Scan for the cell matching the given text and deliver its (x, y) coordinate at center. 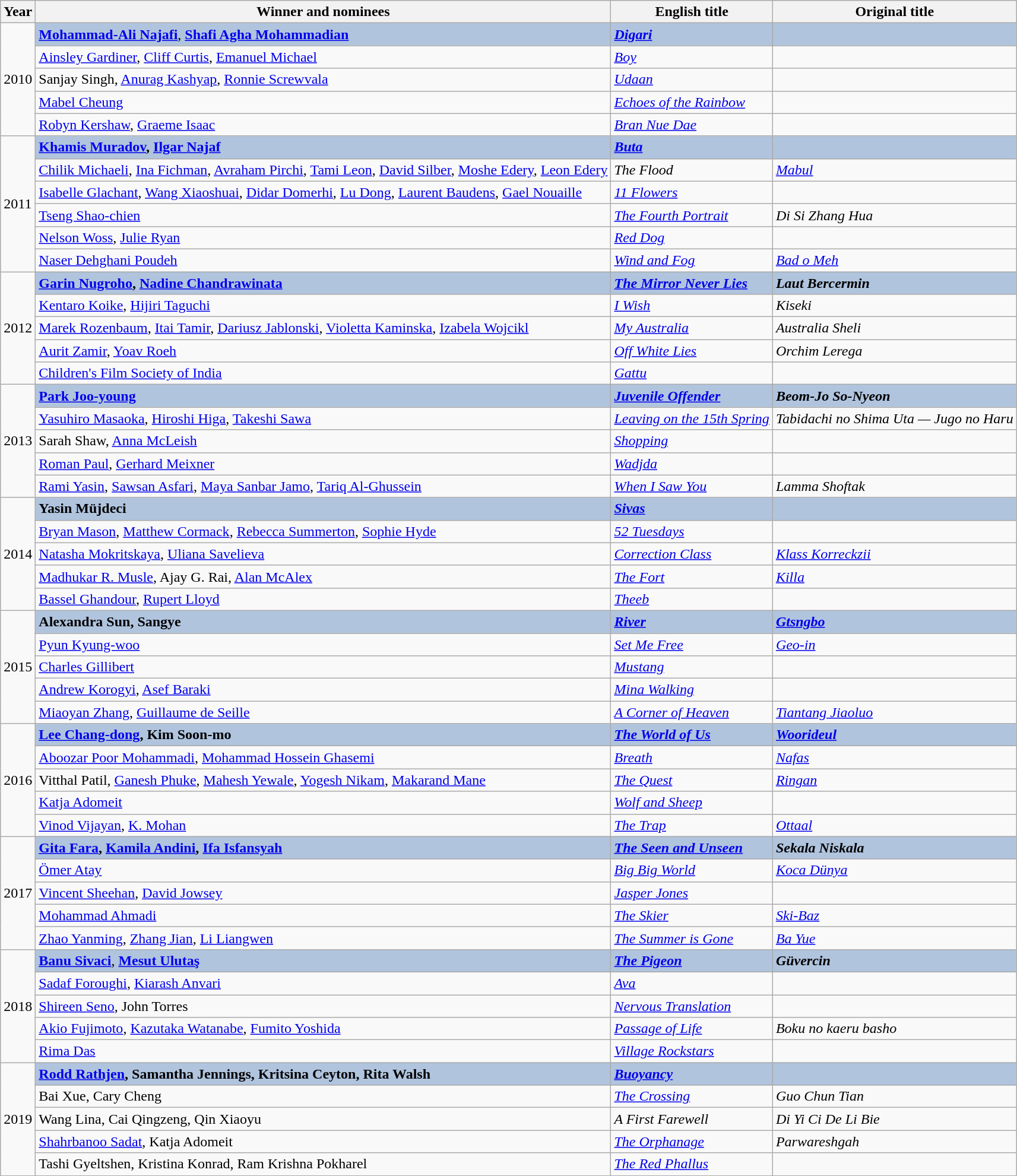
Bad o Meh (894, 260)
The Fourth Portrait (692, 215)
Shopping (692, 441)
Woorideul (894, 735)
Alexandra Sun, Sangye (323, 622)
The Flood (692, 170)
A First Farewell (692, 1119)
Boy (692, 57)
Nervous Translation (692, 1006)
Kentaro Koike, Hijiri Taguchi (323, 306)
Garin Nugroho, Nadine Chandrawinata (323, 283)
The Mirror Never Lies (692, 283)
Nafas (894, 757)
Ringan (894, 780)
Winner and nominees (323, 12)
Village Rockstars (692, 1051)
Banu Sivaci, Mesut Ulutaş (323, 961)
Beom-Jo So-Nyeon (894, 396)
Mohammad Ahmadi (323, 915)
The Orphanage (692, 1142)
The Skier (692, 915)
Sadaf Foroughi, Kiarash Anvari (323, 983)
Ainsley Gardiner, Cliff Curtis, Emanuel Michael (323, 57)
Bryan Mason, Matthew Cormack, Rebecca Summerton, Sophie Hyde (323, 531)
Zhao Yanming, Zhang Jian, Li Liangwen (323, 938)
Robyn Kershaw, Graeme Isaac (323, 125)
Andrew Korogyi, Asef Baraki (323, 690)
Katja Adomeit (323, 803)
The World of Us (692, 735)
Tashi Gyeltshen, Kristina Konrad, Ram Krishna Pokharel (323, 1164)
River (692, 622)
English title (692, 12)
Sekala Niskala (894, 848)
Tiantang Jiaoluo (894, 712)
Digari (692, 34)
Vincent Sheehan, David Jowsey (323, 893)
Orchim Lerega (894, 351)
Buta (692, 147)
Lee Chang-dong, Kim Soon-mo (323, 735)
Tseng Shao-chien (323, 215)
Jasper Jones (692, 893)
Nelson Woss, Julie Ryan (323, 237)
2018 (18, 1006)
Off White Lies (692, 351)
Klass Korreckzii (894, 554)
Güvercin (894, 961)
Echoes of the Rainbow (692, 102)
Passage of Life (692, 1029)
Ottaal (894, 825)
The Quest (692, 780)
Big Big World (692, 870)
Bassel Ghandour, Rupert Lloyd (323, 599)
Wind and Fog (692, 260)
Yasin Müjdeci (323, 509)
2011 (18, 204)
Sanjay Singh, Anurag Kashyap, Ronnie Screwvala (323, 80)
The Summer is Gone (692, 938)
Lamma Shoftak (894, 486)
Ava (692, 983)
Gtsngbo (894, 622)
The Red Phallus (692, 1164)
My Australia (692, 328)
Correction Class (692, 554)
Natasha Mokritskaya, Uliana Savelieva (323, 554)
Gattu (692, 373)
Madhukar R. Musle, Ajay G. Rai, Alan McAlex (323, 576)
The Crossing (692, 1096)
Wolf and Sheep (692, 803)
A Corner of Heaven (692, 712)
Gita Fara, Kamila Andini, Ifa Isfansyah (323, 848)
Isabelle Glachant, Wang Xiaoshuai, Didar Domerhi, Lu Dong, Laurent Baudens, Gael Nouaille (323, 192)
Laut Bercermin (894, 283)
Park Joo-young (323, 396)
The Pigeon (692, 961)
Year (18, 12)
Pyun Kyung-woo (323, 644)
Vinod Vijayan, K. Mohan (323, 825)
I Wish (692, 306)
Roman Paul, Gerhard Meixner (323, 464)
Miaoyan Zhang, Guillaume de Seille (323, 712)
11 Flowers (692, 192)
Mabul (894, 170)
Vitthal Patil, Ganesh Phuke, Mahesh Yewale, Yogesh Nikam, Makarand Mane (323, 780)
Rodd Rathjen, Samantha Jennings, Kritsina Ceyton, Rita Walsh (323, 1074)
Udaan (692, 80)
Breath (692, 757)
Shahrbanoo Sadat, Katja Adomeit (323, 1142)
The Fort (692, 576)
Red Dog (692, 237)
Tabidachi no Shima Uta — Jugo no Haru (894, 419)
Charles Gillibert (323, 667)
Australia Sheli (894, 328)
Parwareshgah (894, 1142)
2010 (18, 80)
Yasuhiro Masaoka, Hiroshi Higa, Takeshi Sawa (323, 419)
Marek Rozenbaum, Itai Tamir, Dariusz Jablonski, Violetta Kaminska, Izabela Wojcikl (323, 328)
Mabel Cheung (323, 102)
Shireen Seno, John Torres (323, 1006)
52 Tuesdays (692, 531)
Theeb (692, 599)
Bran Nue Dae (692, 125)
2016 (18, 780)
Koca Dünya (894, 870)
The Trap (692, 825)
The Seen and Unseen (692, 848)
Set Me Free (692, 644)
Ba Yue (894, 938)
Guo Chun Tian (894, 1096)
Akio Fujimoto, Kazutaka Watanabe, Fumito Yoshida (323, 1029)
Children's Film Society of India (323, 373)
Sivas (692, 509)
Wadjda (692, 464)
Aboozar Poor Mohammadi, Mohammad Hossein Ghasemi (323, 757)
Ömer Atay (323, 870)
Wang Lina, Cai Qingzeng, Qin Xiaoyu (323, 1119)
2019 (18, 1119)
Original title (894, 12)
2014 (18, 554)
Aurit Zamir, Yoav Roeh (323, 351)
Killa (894, 576)
Buoyancy (692, 1074)
Mustang (692, 667)
Boku no kaeru basho (894, 1029)
Di Yi Ci De Li Bie (894, 1119)
Kiseki (894, 306)
Mohammad-Ali Najafi, Shafi Agha Mohammadian (323, 34)
Di Si Zhang Hua (894, 215)
Rami Yasin, Sawsan Asfari, Maya Sanbar Jamo, Tariq Al-Ghussein (323, 486)
Juvenile Offender (692, 396)
Geo-in (894, 644)
Ski-Baz (894, 915)
Bai Xue, Cary Cheng (323, 1096)
2012 (18, 328)
2017 (18, 893)
When I Saw You (692, 486)
Leaving on the 15th Spring (692, 419)
Mina Walking (692, 690)
Rima Das (323, 1051)
Sarah Shaw, Anna McLeish (323, 441)
Naser Dehghani Poudeh (323, 260)
2015 (18, 667)
Khamis Muradov, Ilgar Najaf (323, 147)
Chilik Michaeli, Ina Fichman, Avraham Pirchi, Tami Leon, David Silber, Moshe Edery, Leon Edery (323, 170)
2013 (18, 441)
